Capture the cell that displays the provided text and extract its (x, y) central coordinate. 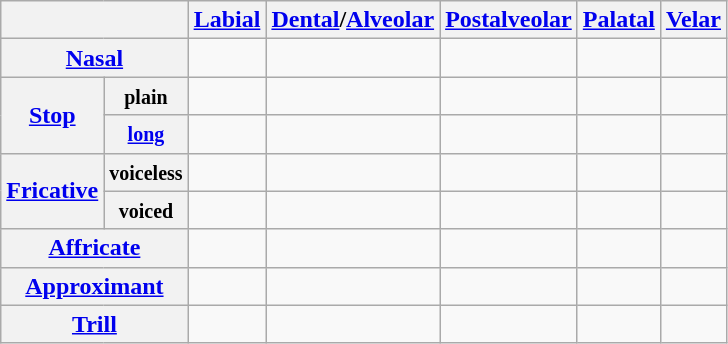
Affricate (94, 248)
plain (146, 96)
Nasal (94, 58)
Dental/Alveolar (353, 20)
Labial (227, 20)
Velar (693, 20)
Palatal (618, 20)
voiceless (146, 172)
voiced (146, 210)
Stop (52, 115)
Trill (94, 324)
long (146, 134)
Postalveolar (509, 20)
Approximant (94, 286)
Fricative (52, 191)
